Extract the [x, y] coordinate from the center of the cell holding the provided text.  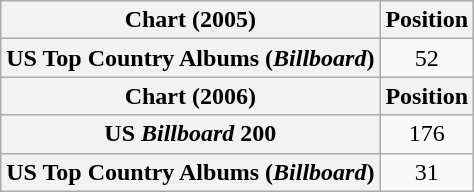
31 [427, 172]
176 [427, 134]
Chart (2005) [190, 20]
Chart (2006) [190, 96]
52 [427, 58]
US Billboard 200 [190, 134]
